Return the [X, Y] coordinate for the center point of the cell that contains the specified text.  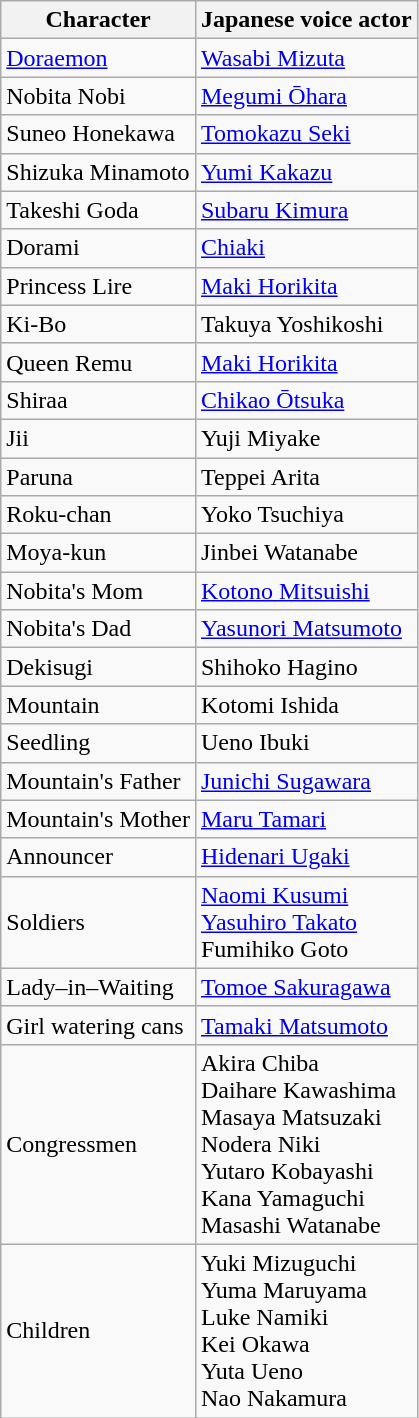
Nobita's Dad [98, 629]
Seedling [98, 743]
Hidenari Ugaki [306, 857]
Yuki MizuguchiYuma MaruyamaLuke NamikiKei OkawaYuta UenoNao Nakamura [306, 1330]
Kotomi Ishida [306, 705]
Akira ChibaDaihare KawashimaMasaya MatsuzakiNodera NikiYutaro KobayashiKana YamaguchiMasashi Watanabe [306, 1144]
Yoko Tsuchiya [306, 515]
Tamaki Matsumoto [306, 1025]
Announcer [98, 857]
Ki-Bo [98, 324]
Tomokazu Seki [306, 134]
Takuya Yoshikoshi [306, 324]
Chikao Ōtsuka [306, 400]
Princess Lire [98, 286]
Roku-chan [98, 515]
Maru Tamari [306, 819]
Takeshi Goda [98, 210]
Teppei Arita [306, 477]
Moya-kun [98, 553]
Shihoko Hagino [306, 667]
Paruna [98, 477]
Yumi Kakazu [306, 172]
Japanese voice actor [306, 20]
Mountain [98, 705]
Chiaki [306, 248]
Tomoe Sakuragawa [306, 987]
Queen Remu [98, 362]
Shizuka Minamoto [98, 172]
Character [98, 20]
Shiraa [98, 400]
Congressmen [98, 1144]
Dorami [98, 248]
Suneo Honekawa [98, 134]
Megumi Ōhara [306, 96]
Jii [98, 438]
Children [98, 1330]
Girl watering cans [98, 1025]
Doraemon [98, 58]
Dekisugi [98, 667]
Jinbei Watanabe [306, 553]
Lady–in–Waiting [98, 987]
Nobita Nobi [98, 96]
Ueno Ibuki [306, 743]
Junichi Sugawara [306, 781]
Nobita's Mom [98, 591]
Soldiers [98, 922]
Kotono Mitsuishi [306, 591]
Yuji Miyake [306, 438]
Mountain's Father [98, 781]
Naomi KusumiYasuhiro TakatoFumihiko Goto [306, 922]
Wasabi Mizuta [306, 58]
Subaru Kimura [306, 210]
Yasunori Matsumoto [306, 629]
Mountain's Mother [98, 819]
